Find where the given text appears and provide that cell's center as [X, Y] coordinate. 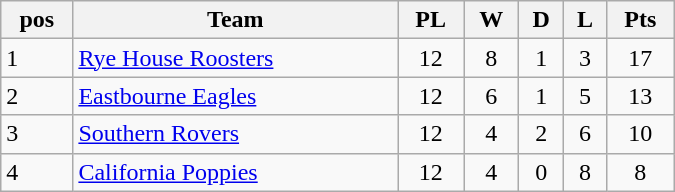
Rye House Roosters [236, 58]
17 [640, 58]
10 [640, 134]
Team [236, 20]
Eastbourne Eagles [236, 96]
Pts [640, 20]
pos [37, 20]
5 [586, 96]
13 [640, 96]
PL [431, 20]
W [492, 20]
L [586, 20]
Southern Rovers [236, 134]
0 [542, 172]
California Poppies [236, 172]
D [542, 20]
